Search for the cell housing the specified text and yield its [x, y] center coordinate. 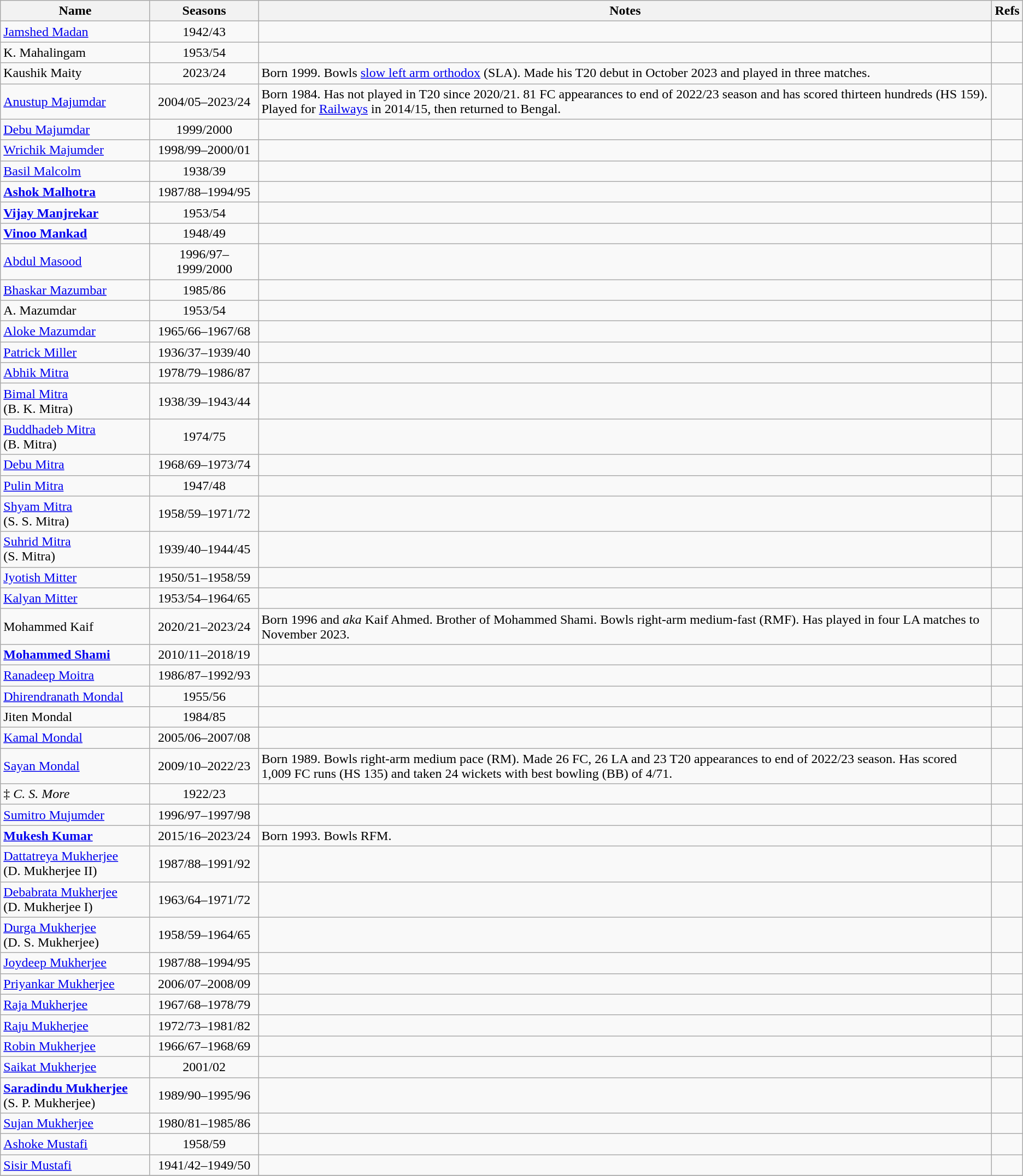
2004/05–2023/24 [204, 102]
Mukesh Kumar [75, 836]
Kamal Mondal [75, 738]
1996/97–1997/98 [204, 815]
2020/21–2023/24 [204, 626]
1978/79–1986/87 [204, 373]
1980/81–1985/86 [204, 1124]
1965/66–1967/68 [204, 332]
Shyam Mitra(S. S. Mitra) [75, 513]
Debabrata Mukherjee(D. Mukherjee I) [75, 899]
Priyankar Mukherjee [75, 984]
2023/24 [204, 73]
Born 1993. Bowls RFM. [625, 836]
Ashok Malhotra [75, 192]
Mohammed Shami [75, 654]
1939/40–1944/45 [204, 549]
Born 1996 and aka Kaif Ahmed. Brother of Mohammed Shami. Bowls right-arm medium-fast (RMF). Has played in four LA matches to November 2023. [625, 626]
Kaushik Maity [75, 73]
Dattatreya Mukherjee(D. Mukherjee II) [75, 864]
Sayan Mondal [75, 766]
Abdul Masood [75, 261]
Raju Mukherjee [75, 1025]
Born 1999. Bowls slow left arm orthodox (SLA). Made his T20 debut in October 2023 and played in three matches. [625, 73]
Raja Mukherjee [75, 1004]
1942/43 [204, 32]
Jiten Mondal [75, 717]
1936/37–1939/40 [204, 352]
Sumitro Mujumder [75, 815]
Saikat Mukherjee [75, 1067]
Seasons [204, 11]
2010/11–2018/19 [204, 654]
1958/59 [204, 1144]
1947/48 [204, 486]
Abhik Mitra [75, 373]
Wrichik Majumder [75, 150]
Vijay Manjrekar [75, 212]
Suhrid Mitra(S. Mitra) [75, 549]
Robin Mukherjee [75, 1046]
1968/69–1973/74 [204, 465]
1938/39 [204, 171]
Saradindu Mukherjee(S. P. Mukherjee) [75, 1095]
1967/68–1978/79 [204, 1004]
1966/67–1968/69 [204, 1046]
K. Mahalingam [75, 52]
Name [75, 11]
Jamshed Madan [75, 32]
1958/59–1971/72 [204, 513]
Patrick Miller [75, 352]
Aloke Mazumdar [75, 332]
Ranadeep Moitra [75, 675]
Buddhadeb Mitra(B. Mitra) [75, 437]
A. Mazumdar [75, 311]
1999/2000 [204, 129]
1974/75 [204, 437]
1938/39–1943/44 [204, 401]
Dhirendranath Mondal [75, 696]
2006/07–2008/09 [204, 984]
1972/73–1981/82 [204, 1025]
1958/59–1964/65 [204, 935]
1989/90–1995/96 [204, 1095]
1963/64–1971/72 [204, 899]
Jyotish Mitter [75, 577]
1986/87–1992/93 [204, 675]
2009/10–2022/23 [204, 766]
Basil Malcolm [75, 171]
2015/16–2023/24 [204, 836]
Sujan Mukherjee [75, 1124]
1987/88–1991/92 [204, 864]
Durga Mukherjee(D. S. Mukherjee) [75, 935]
1985/86 [204, 290]
Debu Mitra [75, 465]
Bimal Mitra(B. K. Mitra) [75, 401]
Joydeep Mukherjee [75, 963]
1941/42–1949/50 [204, 1165]
1996/97–1999/2000 [204, 261]
2001/02 [204, 1067]
1950/51–1958/59 [204, 577]
1953/54–1964/65 [204, 598]
Mohammed Kaif [75, 626]
Ashoke Mustafi [75, 1144]
2005/06–2007/08 [204, 738]
Sisir Mustafi [75, 1165]
1948/49 [204, 233]
1998/99–2000/01 [204, 150]
Bhaskar Mazumbar [75, 290]
Vinoo Mankad [75, 233]
Debu Majumdar [75, 129]
Pulin Mitra [75, 486]
Refs [1007, 11]
Anustup Majumdar [75, 102]
1984/85 [204, 717]
1922/23 [204, 794]
Kalyan Mitter [75, 598]
1955/56 [204, 696]
‡ C. S. More [75, 794]
Notes [625, 11]
